Pinpoint the cell where the given text exists, returning its (x, y) midpoint coordinate. 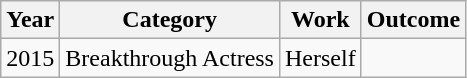
Year (30, 20)
Breakthrough Actress (170, 58)
Outcome (413, 20)
Category (170, 20)
2015 (30, 58)
Herself (320, 58)
Work (320, 20)
